Identify which cell holds the provided text, then report its (x, y) central coordinate. 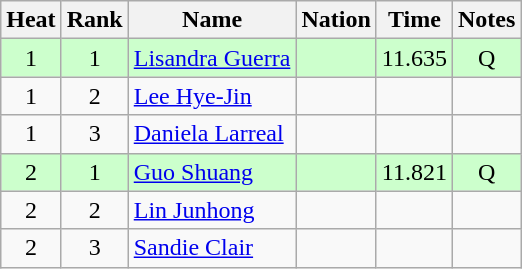
Nation (336, 20)
Lin Junhong (212, 210)
Sandie Clair (212, 248)
11.635 (414, 58)
Notes (486, 20)
Rank (94, 20)
Heat (31, 20)
Lisandra Guerra (212, 58)
Daniela Larreal (212, 134)
Guo Shuang (212, 172)
Name (212, 20)
11.821 (414, 172)
Time (414, 20)
Lee Hye-Jin (212, 96)
